Search for the cell housing the specified text and yield its (X, Y) center coordinate. 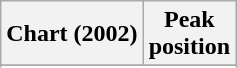
Peakposition (189, 34)
Chart (2002) (72, 34)
